Find where the given text appears and provide that cell's center as [x, y] coordinate. 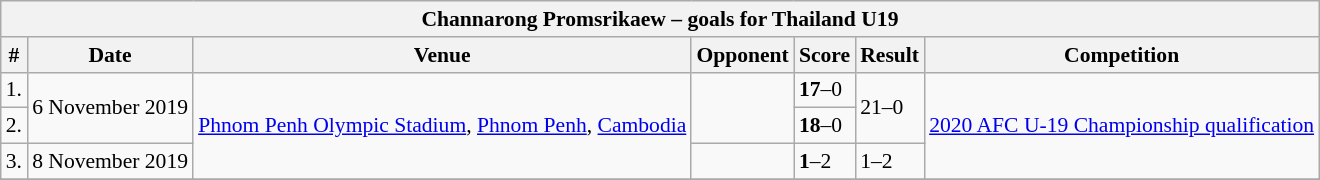
Opponent [742, 55]
Phnom Penh Olympic Stadium, Phnom Penh, Cambodia [442, 126]
2020 AFC U-19 Championship qualification [1122, 126]
Date [110, 55]
21–0 [890, 108]
18–0 [824, 126]
Channarong Promsrikaew – goals for Thailand U19 [660, 19]
1. [14, 90]
8 November 2019 [110, 162]
Result [890, 55]
6 November 2019 [110, 108]
Competition [1122, 55]
Score [824, 55]
3. [14, 162]
17–0 [824, 90]
2. [14, 126]
# [14, 55]
Venue [442, 55]
